Find where the given text appears and provide that cell's center as [X, Y] coordinate. 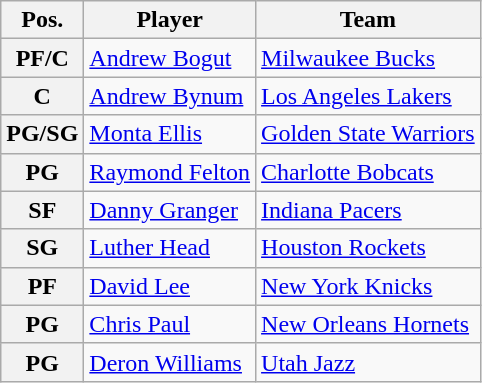
New York Knicks [368, 286]
Los Angeles Lakers [368, 96]
David Lee [170, 286]
Pos. [42, 20]
Andrew Bogut [170, 58]
Chris Paul [170, 324]
Milwaukee Bucks [368, 58]
Raymond Felton [170, 172]
Luther Head [170, 248]
Charlotte Bobcats [368, 172]
Utah Jazz [368, 362]
Indiana Pacers [368, 210]
SF [42, 210]
Team [368, 20]
PF [42, 286]
Monta Ellis [170, 134]
PG/SG [42, 134]
SG [42, 248]
Deron Williams [170, 362]
Houston Rockets [368, 248]
Danny Granger [170, 210]
Golden State Warriors [368, 134]
C [42, 96]
Player [170, 20]
PF/C [42, 58]
Andrew Bynum [170, 96]
New Orleans Hornets [368, 324]
